Return [X, Y] of the center of cell containing provided text 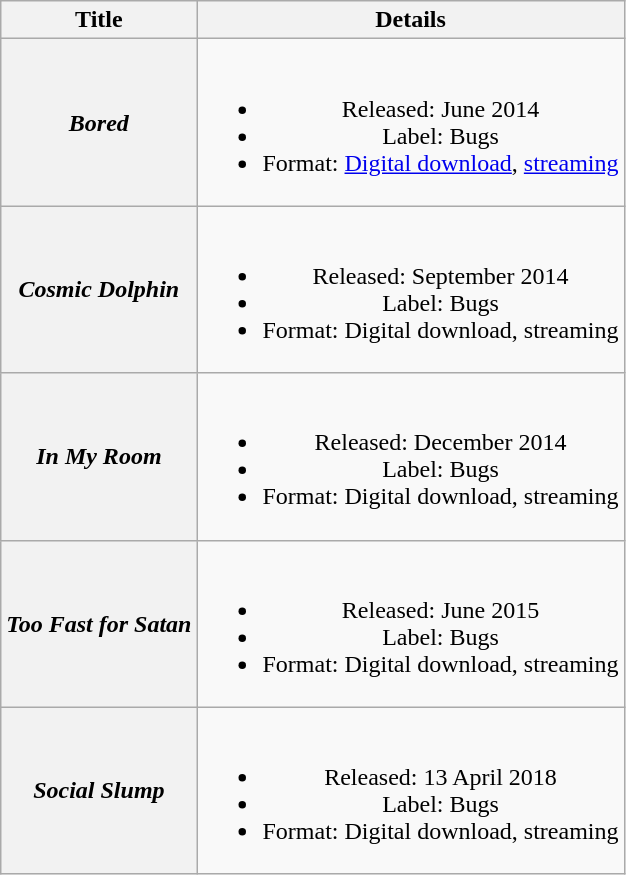
Released: June 2015Label: BugsFormat: Digital download, streaming [410, 624]
Cosmic Dolphin [99, 290]
In My Room [99, 456]
Title [99, 20]
Released: 13 April 2018Label: BugsFormat: Digital download, streaming [410, 790]
Bored [99, 122]
Released: September 2014Label: BugsFormat: Digital download, streaming [410, 290]
Too Fast for Satan [99, 624]
Details [410, 20]
Released: June 2014Label: BugsFormat: Digital download, streaming [410, 122]
Released: December 2014Label: BugsFormat: Digital download, streaming [410, 456]
Social Slump [99, 790]
